Locate the cell with the specified text and output its [x, y] center coordinate. 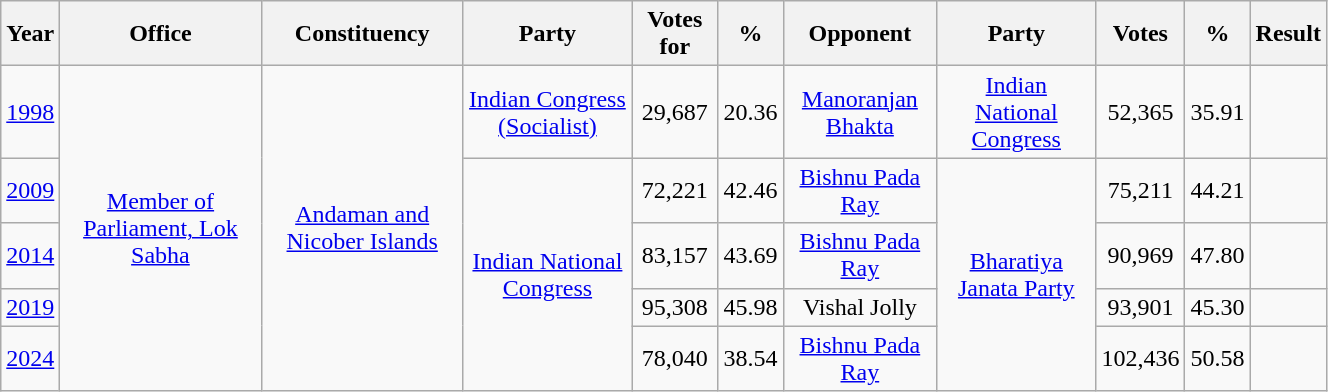
Votes [1140, 34]
2019 [30, 307]
93,901 [1140, 307]
29,687 [675, 112]
75,211 [1140, 190]
44.21 [1218, 190]
Manoranjan Bhakta [860, 112]
50.58 [1218, 358]
42.46 [750, 190]
45.30 [1218, 307]
38.54 [750, 358]
Opponent [860, 34]
Year [30, 34]
35.91 [1218, 112]
Bharatiya Janata Party [1016, 274]
72,221 [675, 190]
2009 [30, 190]
78,040 [675, 358]
2014 [30, 256]
102,436 [1140, 358]
83,157 [675, 256]
95,308 [675, 307]
90,969 [1140, 256]
Indian Congress (Socialist) [547, 112]
Andaman and Nicober Islands [362, 228]
Vishal Jolly [860, 307]
45.98 [750, 307]
Result [1288, 34]
47.80 [1218, 256]
2024 [30, 358]
1998 [30, 112]
Votes for [675, 34]
Constituency [362, 34]
20.36 [750, 112]
43.69 [750, 256]
52,365 [1140, 112]
Member of Parliament, Lok Sabha [160, 228]
Office [160, 34]
